Search for the cell housing the specified text and yield its [X, Y] center coordinate. 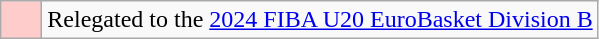
Relegated to the 2024 FIBA U20 EuroBasket Division B [320, 20]
